Locate the cell with the specified text and output its (x, y) center coordinate. 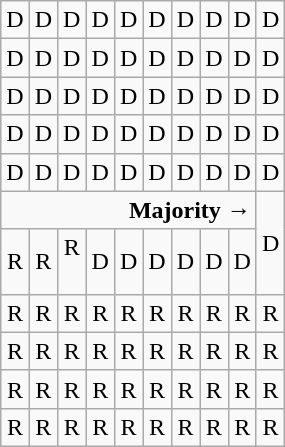
Majority → (129, 210)
